Locate the cell with the specified text and output its (X, Y) center coordinate. 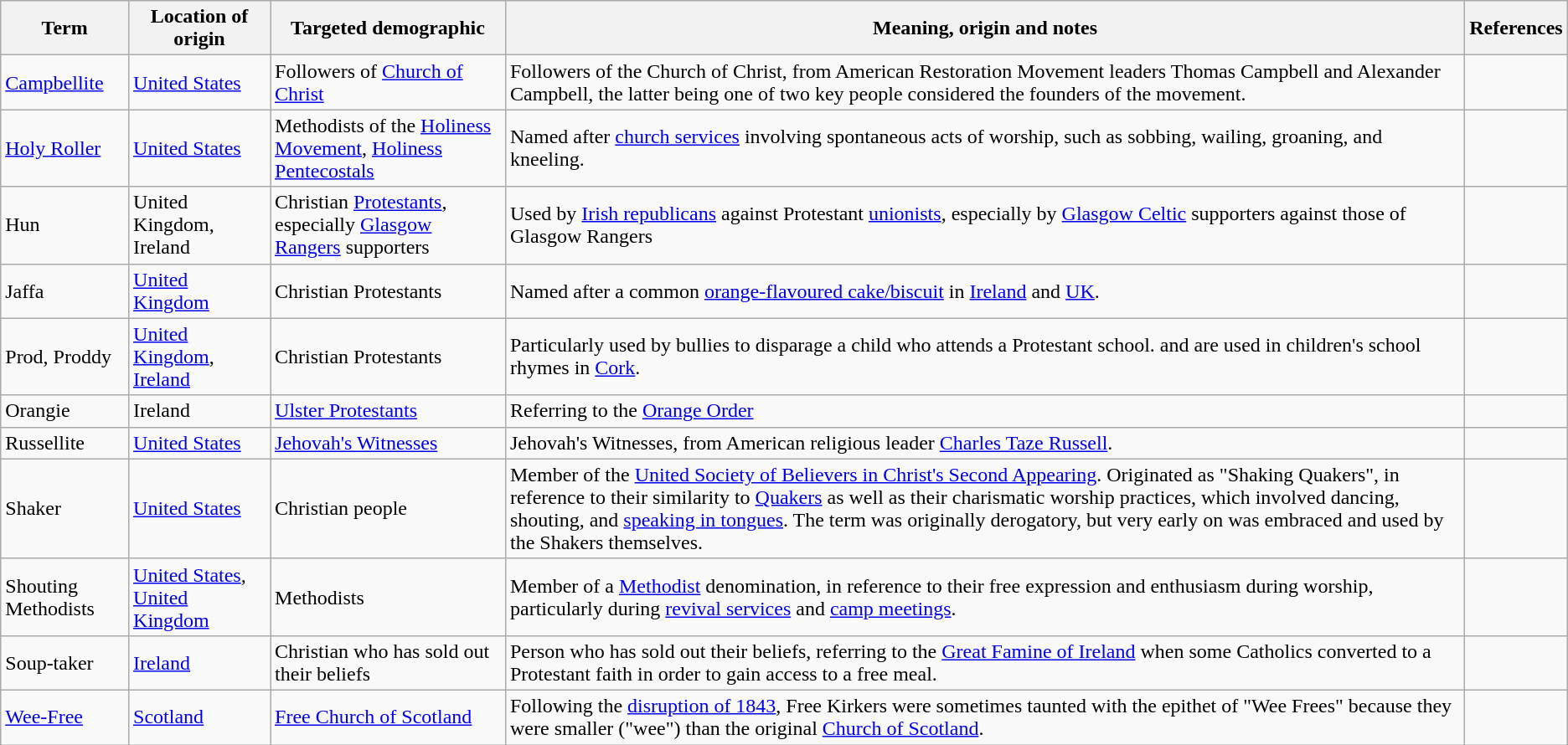
Jehovah's Witnesses (389, 443)
Location of origin (199, 28)
Targeted demographic (389, 28)
Jehovah's Witnesses, from American religious leader Charles Taze Russell. (985, 443)
Ulster Protestants (389, 411)
Russellite (65, 443)
Campbellite (65, 82)
Referring to the Orange Order (985, 411)
Shaker (65, 509)
Orangie (65, 411)
Wee-Free (65, 717)
Christian Protestants, especially Glasgow Rangers supporters (389, 225)
Shouting Methodists (65, 597)
Prod, Proddy (65, 357)
United States, United Kingdom (199, 597)
Used by Irish republicans against Protestant unionists, especially by Glasgow Celtic supporters against those of Glasgow Rangers (985, 225)
Particularly used by bullies to disparage a child who attends a Protestant school. and are used in children's school rhymes in Cork. (985, 357)
Named after church services involving spontaneous acts of worship, such as sobbing, wailing, groaning, and kneeling. (985, 148)
Meaning, origin and notes (985, 28)
Christian who has sold out their beliefs (389, 663)
References (1516, 28)
Jaffa (65, 291)
Christian people (389, 509)
United Kingdom (199, 291)
Free Church of Scotland (389, 717)
Scotland (199, 717)
Term (65, 28)
Soup-taker (65, 663)
Hun (65, 225)
Methodists (389, 597)
Followers of Church of Christ (389, 82)
Named after a common orange-flavoured cake/biscuit in Ireland and UK. (985, 291)
Holy Roller (65, 148)
Methodists of the Holiness Movement, Holiness Pentecostals (389, 148)
